Find where the given text appears and provide that cell's center as [X, Y] coordinate. 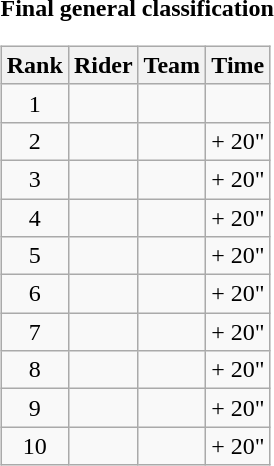
7 [34, 332]
9 [34, 408]
Rider [103, 65]
10 [34, 446]
Time [238, 65]
Rank [34, 65]
6 [34, 294]
Team [172, 65]
5 [34, 256]
2 [34, 141]
3 [34, 179]
1 [34, 103]
8 [34, 370]
4 [34, 217]
